Pinpoint the cell where the given text exists, returning its (X, Y) midpoint coordinate. 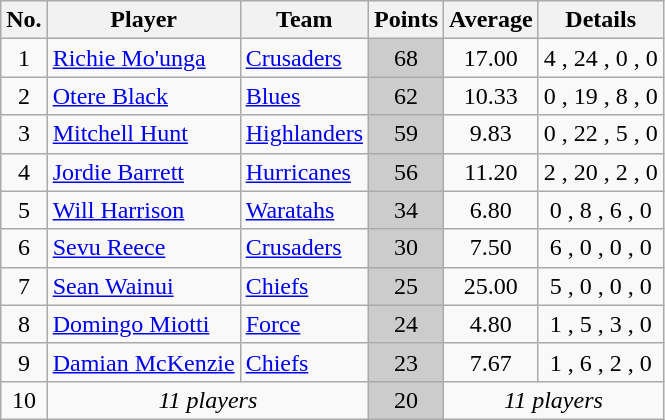
11.20 (492, 172)
59 (406, 134)
30 (406, 248)
10 (24, 400)
25 (406, 286)
Waratahs (304, 210)
23 (406, 362)
Mitchell Hunt (144, 134)
3 (24, 134)
4 , 24 , 0 , 0 (600, 58)
6.80 (492, 210)
Highlanders (304, 134)
Hurricanes (304, 172)
Blues (304, 96)
7 (24, 286)
0 , 22 , 5 , 0 (600, 134)
24 (406, 324)
68 (406, 58)
1 , 6 , 2 , 0 (600, 362)
Player (144, 20)
1 , 5 , 3 , 0 (600, 324)
Richie Mo'unga (144, 58)
Average (492, 20)
5 , 0 , 0 , 0 (600, 286)
Team (304, 20)
20 (406, 400)
8 (24, 324)
7.67 (492, 362)
Domingo Miotti (144, 324)
7.50 (492, 248)
Otere Black (144, 96)
56 (406, 172)
Sean Wainui (144, 286)
2 (24, 96)
Jordie Barrett (144, 172)
6 (24, 248)
2 , 20 , 2 , 0 (600, 172)
Sevu Reece (144, 248)
62 (406, 96)
Details (600, 20)
4.80 (492, 324)
9 (24, 362)
Points (406, 20)
Will Harrison (144, 210)
No. (24, 20)
25.00 (492, 286)
34 (406, 210)
9.83 (492, 134)
17.00 (492, 58)
5 (24, 210)
10.33 (492, 96)
1 (24, 58)
Force (304, 324)
0 , 8 , 6 , 0 (600, 210)
0 , 19 , 8 , 0 (600, 96)
6 , 0 , 0 , 0 (600, 248)
4 (24, 172)
Damian McKenzie (144, 362)
